For the text-containing cell, return its midpoint in (X, Y) coordinate format. 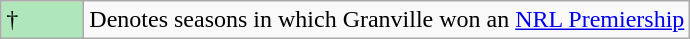
Denotes seasons in which Granville won an NRL Premiership (387, 20)
† (42, 20)
